Determine the [x, y] coordinate at the center of the cell enclosing the given text.  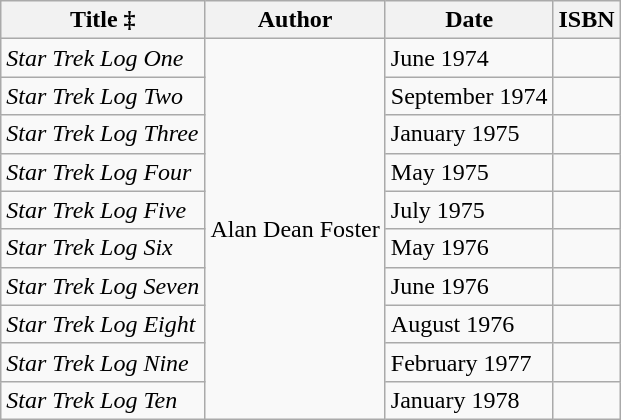
February 1977 [469, 362]
Date [469, 20]
Star Trek Log Five [103, 210]
June 1976 [469, 286]
September 1974 [469, 96]
May 1976 [469, 248]
Star Trek Log Ten [103, 400]
Star Trek Log Seven [103, 286]
Star Trek Log Three [103, 134]
Star Trek Log Eight [103, 324]
ISBN [586, 20]
Star Trek Log One [103, 58]
June 1974 [469, 58]
May 1975 [469, 172]
Author [295, 20]
Star Trek Log Six [103, 248]
Title ‡ [103, 20]
July 1975 [469, 210]
August 1976 [469, 324]
Star Trek Log Two [103, 96]
January 1978 [469, 400]
Star Trek Log Nine [103, 362]
Alan Dean Foster [295, 230]
Star Trek Log Four [103, 172]
January 1975 [469, 134]
